For the text-containing cell, return its midpoint in [x, y] coordinate format. 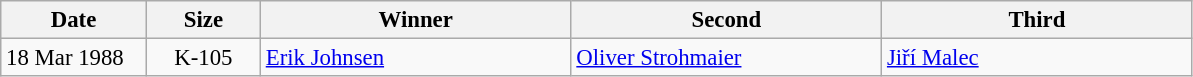
18 Mar 1988 [74, 58]
K-105 [203, 58]
Oliver Strohmaier [726, 58]
Third [1038, 20]
Second [726, 20]
Date [74, 20]
Jiří Malec [1038, 58]
Size [203, 20]
Erik Johnsen [416, 58]
Winner [416, 20]
